Return the (X, Y) coordinate for the center point of the cell that contains the specified text.  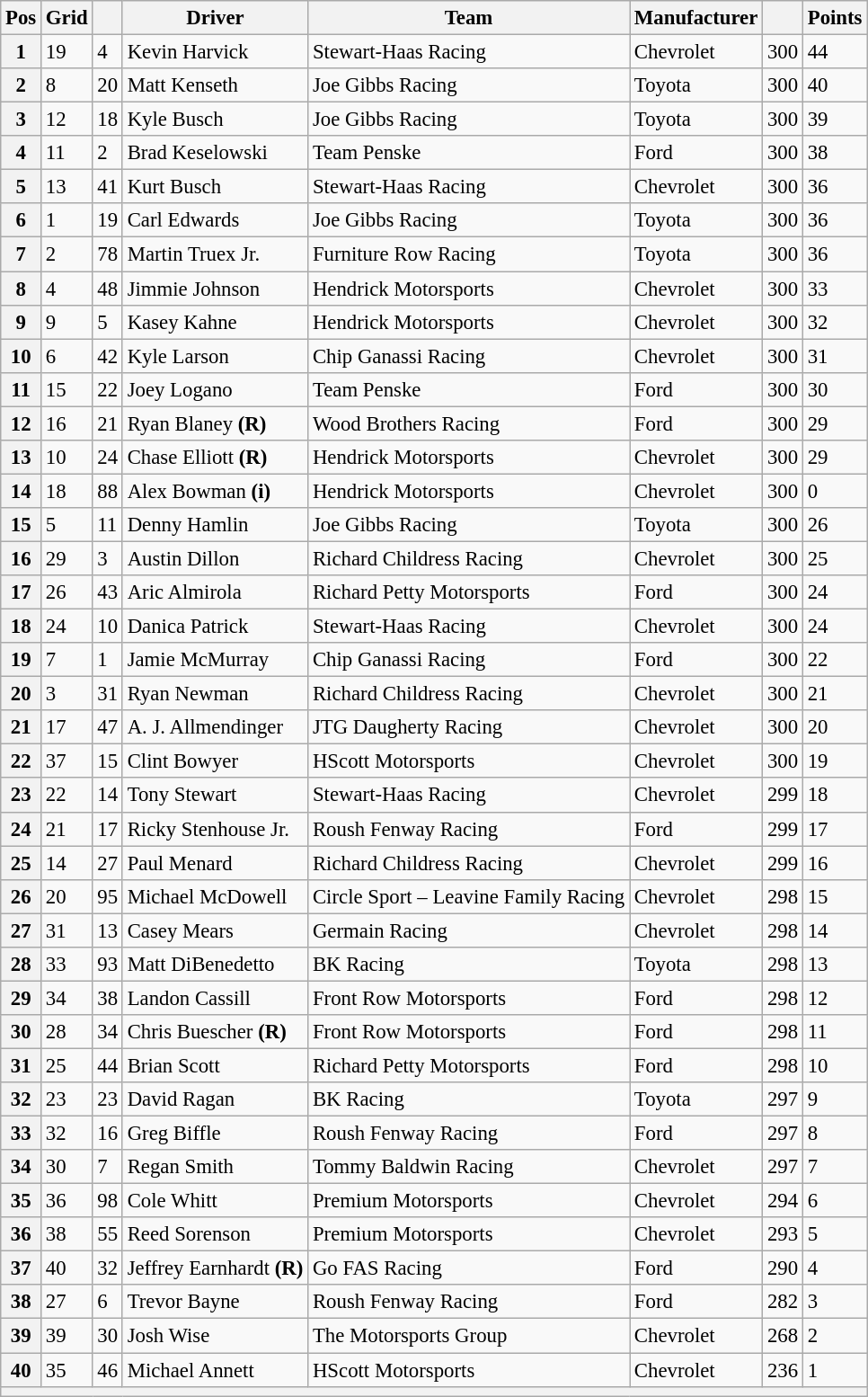
Denny Hamlin (215, 525)
Furniture Row Racing (469, 254)
Manufacturer (696, 18)
JTG Daugherty Racing (469, 727)
Points (834, 18)
Joey Logano (215, 389)
Brad Keselowski (215, 153)
293 (784, 1234)
93 (108, 965)
Jamie McMurray (215, 660)
294 (784, 1201)
Grid (66, 18)
Matt Kenseth (215, 85)
46 (108, 1370)
Landon Cassill (215, 998)
48 (108, 289)
Kyle Busch (215, 120)
47 (108, 727)
Jimmie Johnson (215, 289)
290 (784, 1268)
Wood Brothers Racing (469, 423)
David Ragan (215, 1099)
Michael Annett (215, 1370)
0 (834, 491)
268 (784, 1336)
Aric Almirola (215, 592)
Clint Bowyer (215, 761)
The Motorsports Group (469, 1336)
95 (108, 896)
42 (108, 356)
282 (784, 1303)
Ryan Newman (215, 694)
88 (108, 491)
Ricky Stenhouse Jr. (215, 829)
Circle Sport – Leavine Family Racing (469, 896)
Casey Mears (215, 930)
Danica Patrick (215, 627)
Josh Wise (215, 1336)
98 (108, 1201)
Chris Buescher (R) (215, 1032)
Germain Racing (469, 930)
Kurt Busch (215, 187)
Tommy Baldwin Racing (469, 1167)
Cole Whitt (215, 1201)
Greg Biffle (215, 1134)
Austin Dillon (215, 558)
Pos (22, 18)
Go FAS Racing (469, 1268)
Jeffrey Earnhardt (R) (215, 1268)
78 (108, 254)
Brian Scott (215, 1065)
Paul Menard (215, 863)
Martin Truex Jr. (215, 254)
Regan Smith (215, 1167)
A. J. Allmendinger (215, 727)
Reed Sorenson (215, 1234)
Kevin Harvick (215, 52)
Trevor Bayne (215, 1303)
Chase Elliott (R) (215, 458)
Team (469, 18)
Driver (215, 18)
Ryan Blaney (R) (215, 423)
Michael McDowell (215, 896)
Carl Edwards (215, 220)
Matt DiBenedetto (215, 965)
Kyle Larson (215, 356)
Tony Stewart (215, 796)
55 (108, 1234)
236 (784, 1370)
41 (108, 187)
43 (108, 592)
Kasey Kahne (215, 322)
Alex Bowman (i) (215, 491)
